Search for the cell housing the specified text and yield its (X, Y) center coordinate. 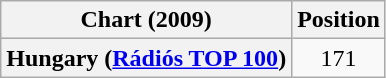
Chart (2009) (146, 20)
Hungary (Rádiós TOP 100) (146, 58)
171 (339, 58)
Position (339, 20)
